For the text-containing cell, return its midpoint in (X, Y) coordinate format. 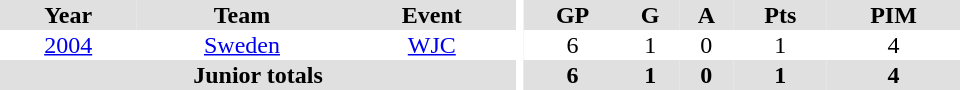
GP (572, 15)
2004 (68, 45)
Junior totals (258, 75)
A (706, 15)
Year (68, 15)
Sweden (242, 45)
Team (242, 15)
G (650, 15)
WJC (432, 45)
PIM (894, 15)
Pts (781, 15)
Event (432, 15)
